Extract the (x, y) coordinate from the center of the cell holding the provided text.  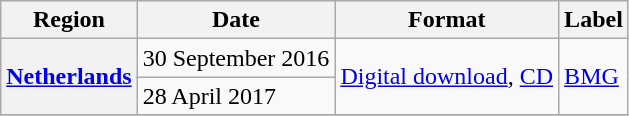
28 April 2017 (236, 96)
Date (236, 20)
Label (594, 20)
Digital download, CD (447, 77)
Region (69, 20)
30 September 2016 (236, 58)
Format (447, 20)
BMG (594, 77)
Netherlands (69, 77)
